From the cell containing the given text, extract its center point as (x, y) coordinate. 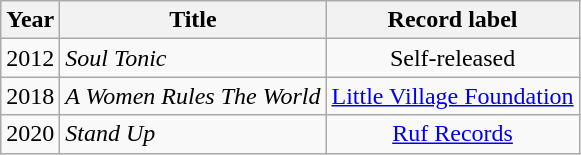
Self-released (452, 58)
Ruf Records (452, 134)
Title (193, 20)
Stand Up (193, 134)
Soul Tonic (193, 58)
2012 (30, 58)
Year (30, 20)
2020 (30, 134)
Record label (452, 20)
2018 (30, 96)
A Women Rules The World (193, 96)
Little Village Foundation (452, 96)
